Extract the [X, Y] coordinate from the center of the cell holding the provided text.  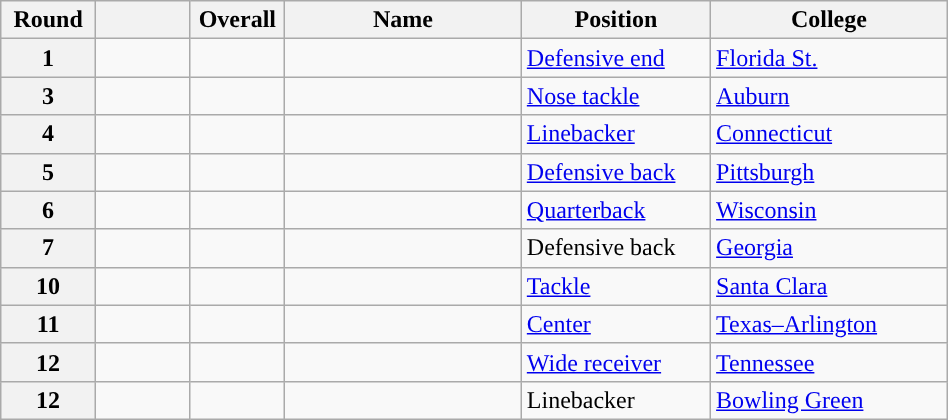
Texas–Arlington [830, 324]
Center [616, 324]
Defensive end [616, 58]
Overall [238, 20]
10 [48, 286]
4 [48, 134]
7 [48, 248]
Name [404, 20]
Wide receiver [616, 362]
Wisconsin [830, 210]
Tennessee [830, 362]
1 [48, 58]
Quarterback [616, 210]
Round [48, 20]
Bowling Green [830, 400]
Florida St. [830, 58]
6 [48, 210]
11 [48, 324]
College [830, 20]
Tackle [616, 286]
5 [48, 172]
Nose tackle [616, 96]
Connecticut [830, 134]
Position [616, 20]
Santa Clara [830, 286]
Auburn [830, 96]
3 [48, 96]
Pittsburgh [830, 172]
Georgia [830, 248]
